Pinpoint the cell where the given text exists, returning its [x, y] midpoint coordinate. 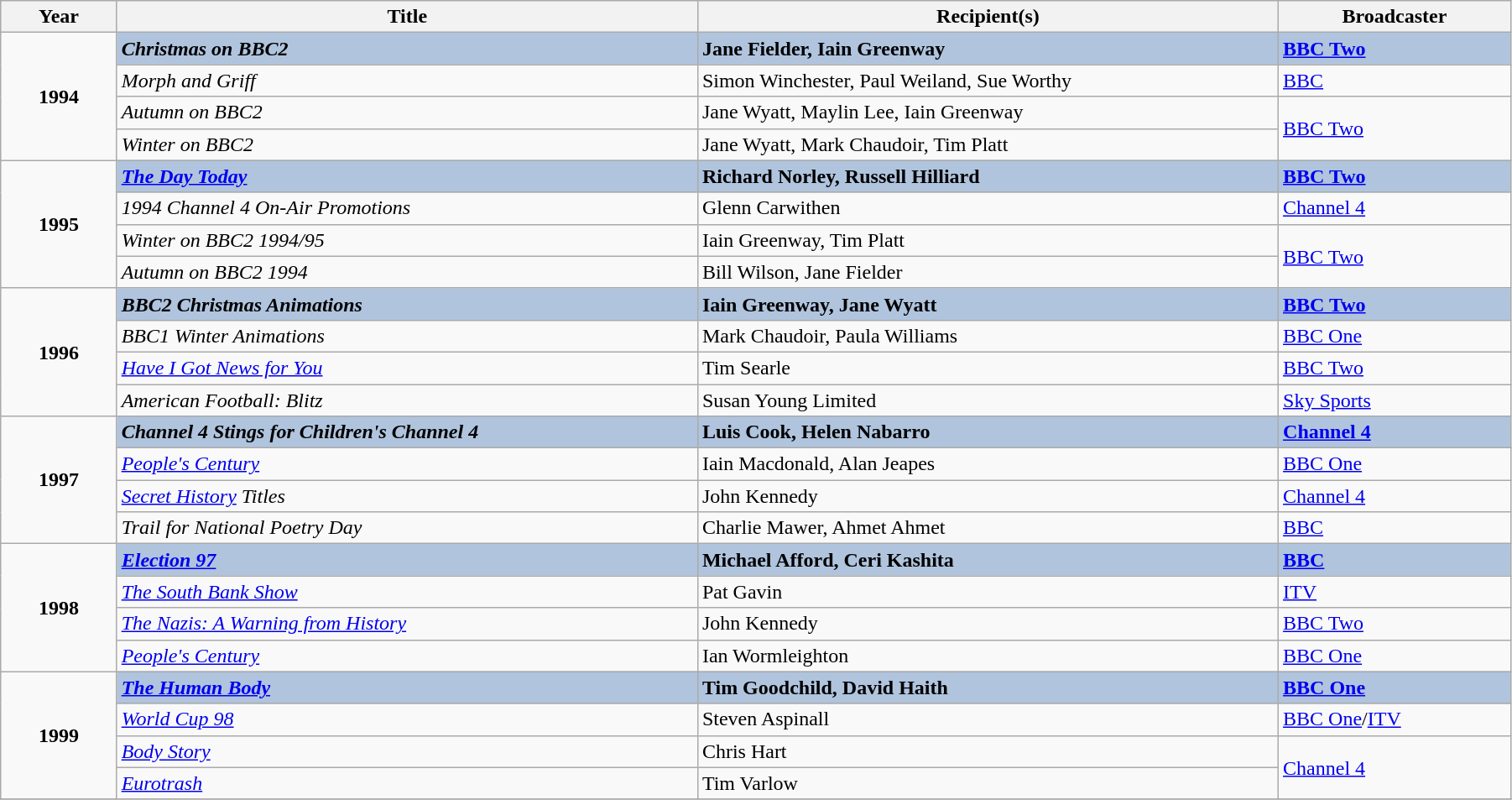
1997 [59, 480]
Election 97 [407, 560]
1996 [59, 352]
1998 [59, 608]
Bill Wilson, Jane Fielder [988, 272]
Winter on BBC2 1994/95 [407, 240]
Sky Sports [1395, 400]
BBC One/ITV [1395, 719]
Have I Got News for You [407, 368]
1999 [59, 735]
Iain Greenway, Jane Wyatt [988, 304]
Luis Cook, Helen Nabarro [988, 432]
1995 [59, 224]
ITV [1395, 592]
Autumn on BBC2 [407, 112]
Title [407, 17]
Iain Greenway, Tim Platt [988, 240]
Chris Hart [988, 751]
Simon Winchester, Paul Weiland, Sue Worthy [988, 81]
Jane Wyatt, Maylin Lee, Iain Greenway [988, 112]
Iain Macdonald, Alan Jeapes [988, 464]
Jane Fielder, Iain Greenway [988, 49]
The South Bank Show [407, 592]
Michael Afford, Ceri Kashita [988, 560]
Body Story [407, 751]
Mark Chaudoir, Paula Williams [988, 336]
BBC2 Christmas Animations [407, 304]
Steven Aspinall [988, 719]
1994 [59, 97]
World Cup 98 [407, 719]
1994 Channel 4 On-Air Promotions [407, 208]
Eurotrash [407, 783]
Tim Varlow [988, 783]
The Human Body [407, 688]
The Day Today [407, 176]
Trail for National Poetry Day [407, 528]
Year [59, 17]
Channel 4 Stings for Children's Channel 4 [407, 432]
Tim Searle [988, 368]
Pat Gavin [988, 592]
Christmas on BBC2 [407, 49]
Broadcaster [1395, 17]
Tim Goodchild, David Haith [988, 688]
Secret History Titles [407, 496]
BBC1 Winter Animations [407, 336]
Charlie Mawer, Ahmet Ahmet [988, 528]
Susan Young Limited [988, 400]
Autumn on BBC2 1994 [407, 272]
Glenn Carwithen [988, 208]
The Nazis: A Warning from History [407, 624]
Jane Wyatt, Mark Chaudoir, Tim Platt [988, 144]
Winter on BBC2 [407, 144]
Richard Norley, Russell Hilliard [988, 176]
Ian Wormleighton [988, 656]
American Football: Blitz [407, 400]
Morph and Griff [407, 81]
Recipient(s) [988, 17]
